Scan for the cell matching the given text and deliver its [x, y] coordinate at center. 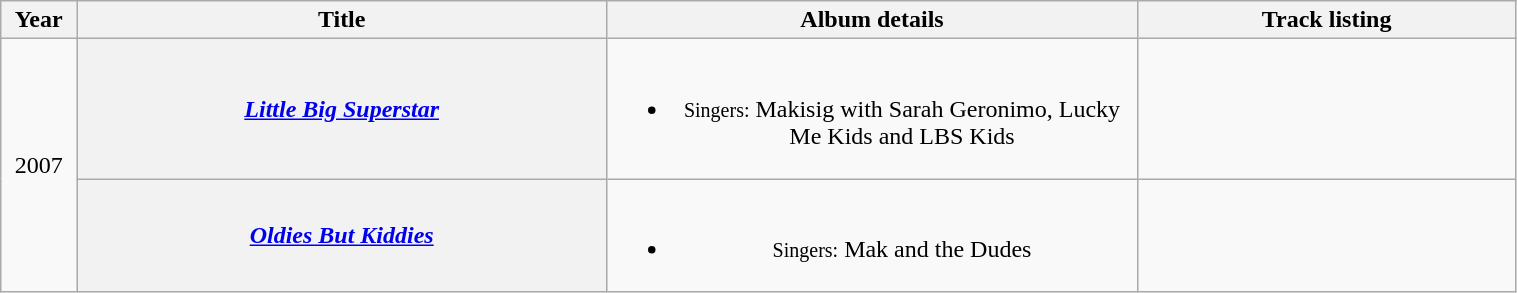
Year [39, 20]
Little Big Superstar [341, 109]
Oldies But Kiddies [341, 236]
Singers: Makisig with Sarah Geronimo, Lucky Me Kids and LBS Kids [872, 109]
Album details [872, 20]
2007 [39, 166]
Singers: Mak and the Dudes [872, 236]
Track listing [1326, 20]
Title [341, 20]
